Return (X, Y) of the center of cell containing provided text 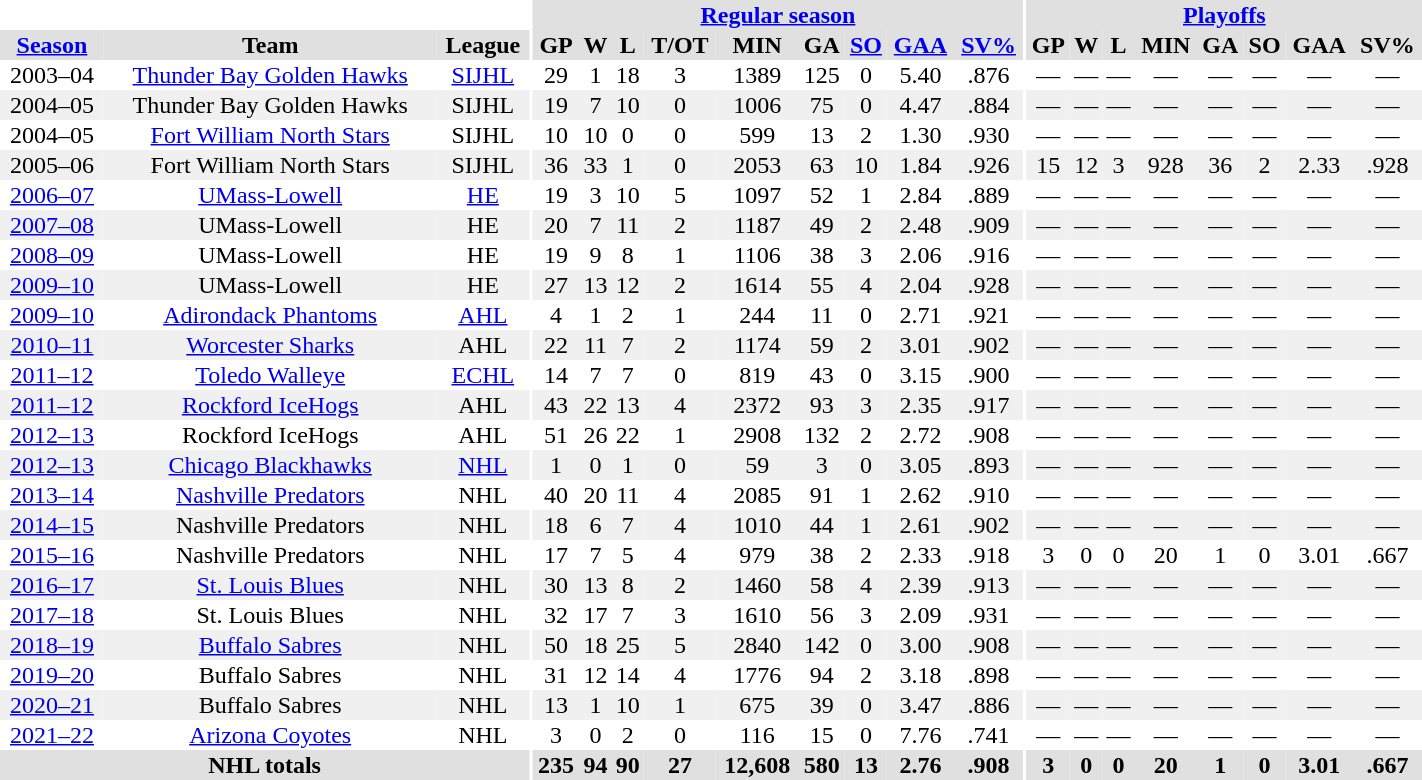
675 (757, 705)
58 (822, 585)
2.48 (920, 225)
.884 (988, 105)
5.40 (920, 75)
244 (757, 315)
12,608 (757, 765)
599 (757, 135)
1614 (757, 285)
2018–19 (52, 645)
125 (822, 75)
1610 (757, 615)
2.62 (920, 495)
NHL totals (264, 765)
1389 (757, 75)
40 (556, 495)
2020–21 (52, 705)
3.18 (920, 675)
2006–07 (52, 195)
1010 (757, 525)
Regular season (778, 15)
2908 (757, 435)
Arizona Coyotes (270, 735)
6 (595, 525)
.916 (988, 255)
Worcester Sharks (270, 345)
2019–20 (52, 675)
Team (270, 45)
91 (822, 495)
2.09 (920, 615)
235 (556, 765)
51 (556, 435)
979 (757, 555)
44 (822, 525)
.909 (988, 225)
2.72 (920, 435)
2015–16 (52, 555)
132 (822, 435)
50 (556, 645)
2.35 (920, 405)
.926 (988, 165)
2007–08 (52, 225)
2005–06 (52, 165)
2372 (757, 405)
2.76 (920, 765)
.900 (988, 375)
Season (52, 45)
.889 (988, 195)
ECHL (482, 375)
2.04 (920, 285)
142 (822, 645)
26 (595, 435)
.898 (988, 675)
2021–22 (52, 735)
2003–04 (52, 75)
1106 (757, 255)
2010–11 (52, 345)
.886 (988, 705)
.930 (988, 135)
Chicago Blackhawks (270, 465)
1776 (757, 675)
1097 (757, 195)
25 (628, 645)
90 (628, 765)
.893 (988, 465)
2008–09 (52, 255)
2.06 (920, 255)
2.84 (920, 195)
93 (822, 405)
52 (822, 195)
29 (556, 75)
.876 (988, 75)
3.00 (920, 645)
2017–18 (52, 615)
928 (1166, 165)
1.30 (920, 135)
7.76 (920, 735)
49 (822, 225)
T/OT (680, 45)
39 (822, 705)
33 (595, 165)
3.05 (920, 465)
1.84 (920, 165)
30 (556, 585)
2840 (757, 645)
580 (822, 765)
3.47 (920, 705)
Toledo Walleye (270, 375)
1187 (757, 225)
Adirondack Phantoms (270, 315)
55 (822, 285)
9 (595, 255)
2.61 (920, 525)
75 (822, 105)
1460 (757, 585)
2014–15 (52, 525)
32 (556, 615)
.913 (988, 585)
1006 (757, 105)
.931 (988, 615)
819 (757, 375)
2085 (757, 495)
3.15 (920, 375)
63 (822, 165)
116 (757, 735)
56 (822, 615)
.910 (988, 495)
.917 (988, 405)
1174 (757, 345)
Playoffs (1224, 15)
.921 (988, 315)
2.39 (920, 585)
2.71 (920, 315)
2013–14 (52, 495)
.918 (988, 555)
2016–17 (52, 585)
4.47 (920, 105)
.741 (988, 735)
31 (556, 675)
League (482, 45)
2053 (757, 165)
